Determine the (x, y) coordinate at the center of the cell enclosing the given text.  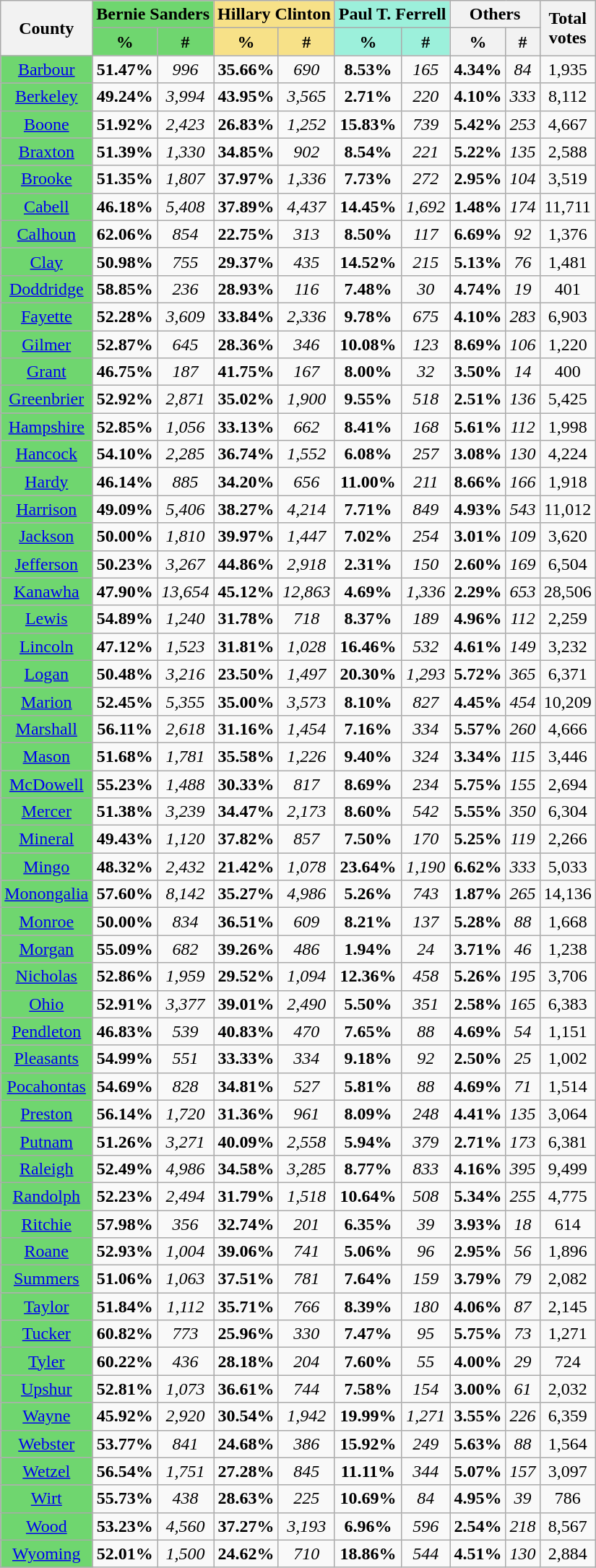
56.14% (125, 1114)
2,285 (186, 454)
Mineral (46, 839)
9,499 (568, 1169)
Pleasants (46, 1059)
61 (523, 1389)
25 (523, 1059)
167 (306, 372)
Grant (46, 372)
5,425 (568, 399)
Boone (46, 124)
30.54% (246, 1416)
6,359 (568, 1416)
4,214 (306, 509)
57.98% (125, 1224)
4.34% (478, 69)
49.09% (125, 509)
2.54% (478, 1526)
527 (306, 1086)
1,002 (568, 1059)
52.01% (125, 1554)
1,376 (568, 234)
7.58% (368, 1389)
8.00% (368, 372)
961 (306, 1114)
52.85% (125, 427)
41.75% (246, 372)
8.50% (368, 234)
1,151 (568, 1031)
39.97% (246, 537)
Webster (46, 1444)
Wirt (46, 1499)
22.75% (246, 234)
1,078 (306, 867)
37.51% (246, 1279)
116 (306, 289)
51.38% (125, 812)
226 (523, 1416)
215 (426, 261)
15.83% (368, 124)
1,447 (306, 537)
47.90% (125, 592)
11.00% (368, 482)
45.92% (125, 1416)
379 (426, 1141)
6.96% (368, 1526)
19.99% (368, 1416)
675 (426, 316)
Braxton (46, 152)
55.23% (125, 784)
5.28% (478, 922)
87 (523, 1307)
255 (523, 1196)
885 (186, 482)
166 (523, 482)
656 (306, 482)
24.62% (246, 1554)
30.33% (246, 784)
5,406 (186, 509)
47.12% (125, 646)
7.60% (368, 1361)
Pendleton (46, 1031)
Paul T. Ferrell (392, 14)
5.13% (478, 261)
249 (426, 1444)
401 (568, 289)
3.93% (478, 1224)
544 (426, 1554)
2,694 (568, 784)
24 (426, 949)
33.33% (246, 1059)
43.95% (246, 97)
551 (186, 1059)
386 (306, 1444)
7.71% (368, 509)
6.69% (478, 234)
58.85% (125, 289)
3.08% (478, 454)
5.94% (368, 1141)
71 (523, 1086)
56.11% (125, 729)
51.39% (125, 152)
28.93% (246, 289)
609 (306, 922)
14.52% (368, 261)
4.06% (478, 1307)
253 (523, 124)
Raleigh (46, 1169)
283 (523, 316)
4,775 (568, 1196)
234 (426, 784)
2,336 (306, 316)
6,381 (568, 1141)
37.82% (246, 839)
Bernie Sanders (153, 14)
52.23% (125, 1196)
38.27% (246, 509)
27.28% (246, 1471)
Morgan (46, 949)
50.98% (125, 261)
Hampshire (46, 427)
Wood (46, 1526)
49.24% (125, 97)
52.87% (125, 345)
14.45% (368, 207)
62.06% (125, 234)
51.35% (125, 179)
Lincoln (46, 646)
28.18% (246, 1361)
532 (426, 646)
10.08% (368, 345)
518 (426, 399)
35.27% (246, 894)
51.84% (125, 1307)
25.96% (246, 1334)
854 (186, 234)
1,942 (306, 1416)
828 (186, 1086)
248 (426, 1114)
174 (523, 207)
County (46, 28)
8.09% (368, 1114)
3,565 (306, 97)
3.01% (478, 537)
137 (426, 922)
260 (523, 729)
3,267 (186, 564)
48.32% (125, 867)
39.06% (246, 1252)
3,216 (186, 674)
60.22% (125, 1361)
24.68% (246, 1444)
Putnam (46, 1141)
54.10% (125, 454)
4.96% (478, 619)
1,807 (186, 179)
10.64% (368, 1196)
36.51% (246, 922)
34.47% (246, 812)
5.25% (478, 839)
5.07% (478, 1471)
9.40% (368, 756)
Mingo (46, 867)
5.34% (478, 1196)
1,896 (568, 1252)
14,136 (568, 894)
5.81% (368, 1086)
5,033 (568, 867)
Pocahontas (46, 1086)
32 (426, 372)
2,266 (568, 839)
8.77% (368, 1169)
3,232 (568, 646)
6.08% (368, 454)
Ritchie (46, 1224)
6,383 (568, 1004)
123 (426, 345)
773 (186, 1334)
55.73% (125, 1499)
46.75% (125, 372)
2.29% (478, 592)
2,558 (306, 1141)
Mason (46, 756)
36.74% (246, 454)
4.00% (478, 1361)
57.60% (125, 894)
173 (523, 1141)
8.10% (368, 701)
52.28% (125, 316)
16.46% (368, 646)
29.52% (246, 976)
3.00% (478, 1389)
56 (523, 1252)
1,120 (186, 839)
4.93% (478, 509)
34.20% (246, 482)
52.49% (125, 1169)
39.26% (246, 949)
37.27% (246, 1526)
225 (306, 1499)
52.86% (125, 976)
3,285 (306, 1169)
Gilmer (46, 345)
4.95% (478, 1499)
12.36% (368, 976)
6,371 (568, 674)
195 (523, 976)
Jefferson (46, 564)
51.68% (125, 756)
741 (306, 1252)
454 (523, 701)
2,494 (186, 1196)
52.91% (125, 1004)
435 (306, 261)
115 (523, 756)
1,240 (186, 619)
52.92% (125, 399)
73 (523, 1334)
1,073 (186, 1389)
718 (306, 619)
53.77% (125, 1444)
8,112 (568, 97)
51.92% (125, 124)
7.65% (368, 1031)
3,519 (568, 179)
539 (186, 1031)
50.23% (125, 564)
4,560 (186, 1526)
5.06% (368, 1252)
690 (306, 69)
30 (426, 289)
486 (306, 949)
9.55% (368, 399)
8.21% (368, 922)
2.51% (478, 399)
35.71% (246, 1307)
Randolph (46, 1196)
542 (426, 812)
817 (306, 784)
Hardy (46, 482)
Monongalia (46, 894)
204 (306, 1361)
2.58% (478, 1004)
96 (426, 1252)
2,920 (186, 1416)
5,408 (186, 207)
662 (306, 427)
Summers (46, 1279)
4.45% (478, 701)
2,432 (186, 867)
3,573 (306, 701)
9.78% (368, 316)
11,012 (568, 509)
55 (426, 1361)
1,293 (426, 674)
849 (426, 509)
2,032 (568, 1389)
Berkeley (46, 97)
1.94% (368, 949)
35.00% (246, 701)
23.64% (368, 867)
37.97% (246, 179)
5.50% (368, 1004)
8.41% (368, 427)
54 (523, 1031)
436 (186, 1361)
11.11% (368, 1471)
56.54% (125, 1471)
39.01% (246, 1004)
Wyoming (46, 1554)
5.57% (478, 729)
7.50% (368, 839)
Tucker (46, 1334)
739 (426, 124)
7.02% (368, 537)
8.54% (368, 152)
8.39% (368, 1307)
Marshall (46, 729)
6,504 (568, 564)
6.35% (368, 1224)
2,490 (306, 1004)
265 (523, 894)
60.82% (125, 1334)
35.02% (246, 399)
1,781 (186, 756)
1,959 (186, 976)
743 (426, 894)
Mercer (46, 812)
3.71% (478, 949)
119 (523, 839)
3.79% (478, 1279)
8.60% (368, 812)
3.55% (478, 1416)
20.30% (368, 674)
55.09% (125, 949)
1,552 (306, 454)
Wayne (46, 1416)
3,193 (306, 1526)
54.89% (125, 619)
Harrison (46, 509)
51.06% (125, 1279)
46.18% (125, 207)
996 (186, 69)
159 (426, 1279)
211 (426, 482)
34.81% (246, 1086)
1,692 (426, 207)
1,751 (186, 1471)
346 (306, 345)
Others (495, 14)
Jackson (46, 537)
5,355 (186, 701)
15.92% (368, 1444)
1,900 (306, 399)
3,271 (186, 1141)
Cabell (46, 207)
Calhoun (46, 234)
117 (426, 234)
1,094 (306, 976)
1,497 (306, 674)
1.87% (478, 894)
1,220 (568, 345)
10,209 (568, 701)
614 (568, 1224)
6.62% (478, 867)
682 (186, 949)
710 (306, 1554)
46.83% (125, 1031)
508 (426, 1196)
5.55% (478, 812)
95 (426, 1334)
Marion (46, 701)
14 (523, 372)
313 (306, 234)
724 (568, 1361)
5.61% (478, 427)
52.81% (125, 1389)
28.36% (246, 345)
5.72% (478, 674)
54.69% (125, 1086)
Roane (46, 1252)
1,330 (186, 152)
29 (523, 1361)
46 (523, 949)
4,437 (306, 207)
79 (523, 1279)
Clay (46, 261)
781 (306, 1279)
44.86% (246, 564)
744 (306, 1389)
834 (186, 922)
6,903 (568, 316)
2,884 (568, 1554)
344 (426, 1471)
3,609 (186, 316)
786 (568, 1499)
Barbour (46, 69)
31.36% (246, 1114)
5.22% (478, 152)
37.89% (246, 207)
155 (523, 784)
Totalvotes (568, 28)
28,506 (568, 592)
6,304 (568, 812)
21.42% (246, 867)
1,488 (186, 784)
755 (186, 261)
645 (186, 345)
1,564 (568, 1444)
1,481 (568, 261)
31.16% (246, 729)
2,173 (306, 812)
Nicholas (46, 976)
2.60% (478, 564)
Lewis (46, 619)
857 (306, 839)
45.12% (246, 592)
395 (523, 1169)
1,998 (568, 427)
35.58% (246, 756)
40.09% (246, 1141)
7.47% (368, 1334)
3,064 (568, 1114)
150 (426, 564)
1,063 (186, 1279)
34.58% (246, 1169)
136 (523, 399)
400 (568, 372)
833 (426, 1169)
23.50% (246, 674)
7.64% (368, 1279)
Logan (46, 674)
26.83% (246, 124)
51.47% (125, 69)
470 (306, 1031)
3,706 (568, 976)
Wetzel (46, 1471)
438 (186, 1499)
458 (426, 976)
18.86% (368, 1554)
154 (426, 1389)
3,994 (186, 97)
170 (426, 839)
104 (523, 179)
36.61% (246, 1389)
7.73% (368, 179)
330 (306, 1334)
34.85% (246, 152)
221 (426, 152)
5.42% (478, 124)
McDowell (46, 784)
8.66% (478, 482)
1,004 (186, 1252)
76 (523, 261)
4,667 (568, 124)
4,224 (568, 454)
254 (426, 537)
1,518 (306, 1196)
31.79% (246, 1196)
596 (426, 1526)
2,618 (186, 729)
351 (426, 1004)
51.26% (125, 1141)
Ohio (46, 1004)
Fayette (46, 316)
3,097 (568, 1471)
19 (523, 289)
3,620 (568, 537)
50.48% (125, 674)
106 (523, 345)
7.48% (368, 289)
1,238 (568, 949)
46.14% (125, 482)
827 (426, 701)
543 (523, 509)
8.37% (368, 619)
Hillary Clinton (275, 14)
52.93% (125, 1252)
11,711 (568, 207)
3,239 (186, 812)
12,863 (306, 592)
189 (426, 619)
766 (306, 1307)
1,668 (568, 922)
257 (426, 454)
169 (523, 564)
10.69% (368, 1499)
324 (426, 756)
Hancock (46, 454)
1,523 (186, 646)
653 (523, 592)
2.50% (478, 1059)
33.13% (246, 427)
Preston (46, 1114)
2,082 (568, 1279)
40.83% (246, 1031)
8,567 (568, 1526)
Upshur (46, 1389)
218 (523, 1526)
1,252 (306, 124)
3,446 (568, 756)
236 (186, 289)
365 (523, 674)
1,056 (186, 427)
157 (523, 1471)
2,918 (306, 564)
29.37% (246, 261)
33.84% (246, 316)
4.51% (478, 1554)
49.43% (125, 839)
31.78% (246, 619)
2.31% (368, 564)
Brooke (46, 179)
1,810 (186, 537)
Taylor (46, 1307)
Doddridge (46, 289)
2,588 (568, 152)
31.81% (246, 646)
54.99% (125, 1059)
1,226 (306, 756)
3.34% (478, 756)
180 (426, 1307)
841 (186, 1444)
Greenbrier (46, 399)
32.74% (246, 1224)
8,142 (186, 894)
1,190 (426, 867)
4,666 (568, 729)
1,454 (306, 729)
2,423 (186, 124)
149 (523, 646)
3.50% (478, 372)
1.48% (478, 207)
845 (306, 1471)
4.61% (478, 646)
8.53% (368, 69)
1,500 (186, 1554)
201 (306, 1224)
18 (523, 1224)
1,514 (568, 1086)
7.16% (368, 729)
4.16% (478, 1169)
5.63% (478, 1444)
350 (523, 812)
902 (306, 152)
109 (523, 537)
52.45% (125, 701)
Tyler (46, 1361)
187 (186, 372)
Kanawha (46, 592)
2,259 (568, 619)
1,112 (186, 1307)
2,145 (568, 1307)
28.63% (246, 1499)
220 (426, 97)
1,918 (568, 482)
4.74% (478, 289)
168 (426, 427)
4.41% (478, 1114)
356 (186, 1224)
1,720 (186, 1114)
13,654 (186, 592)
2,871 (186, 399)
1,028 (306, 646)
9.18% (368, 1059)
272 (426, 179)
35.66% (246, 69)
1,935 (568, 69)
Monroe (46, 922)
3,377 (186, 1004)
53.23% (125, 1526)
